Determine the [X, Y] coordinate at the center of the cell enclosing the given text.  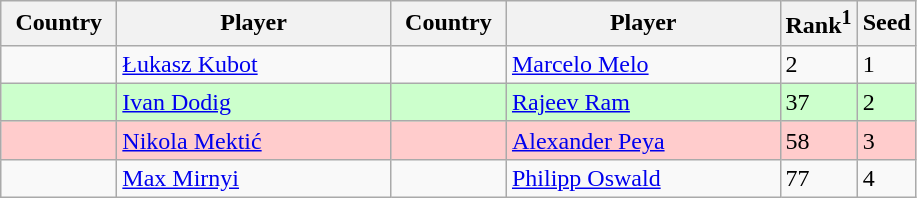
Marcelo Melo [643, 64]
Max Mirnyi [254, 178]
Alexander Peya [643, 140]
77 [818, 178]
Seed [886, 24]
37 [818, 102]
Ivan Dodig [254, 102]
1 [886, 64]
58 [818, 140]
Łukasz Kubot [254, 64]
Rank1 [818, 24]
4 [886, 178]
Philipp Oswald [643, 178]
3 [886, 140]
Rajeev Ram [643, 102]
Nikola Mektić [254, 140]
